Output the (x, y) coordinate of the center of the cell containing the given text.  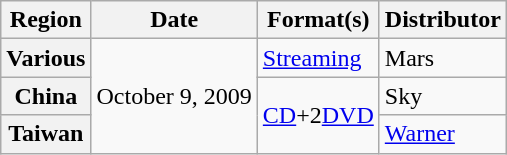
Various (46, 58)
October 9, 2009 (174, 96)
Format(s) (318, 20)
Sky (442, 96)
Distributor (442, 20)
Date (174, 20)
Streaming (318, 58)
China (46, 96)
Taiwan (46, 134)
Mars (442, 58)
Warner (442, 134)
Region (46, 20)
CD+2DVD (318, 115)
